From the cell containing the given text, extract its center point as [x, y] coordinate. 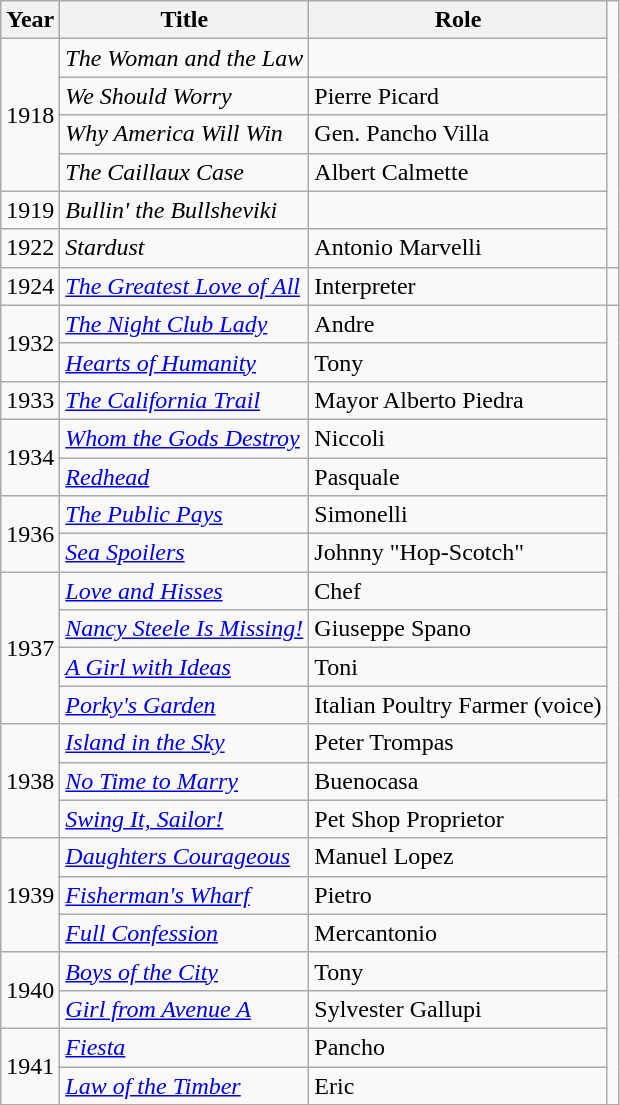
Year [30, 20]
Italian Poultry Farmer (voice) [458, 705]
1934 [30, 457]
Boys of the City [184, 971]
Title [184, 20]
The California Trail [184, 400]
The Woman and the Law [184, 58]
1938 [30, 781]
Hearts of Humanity [184, 362]
The Caillaux Case [184, 172]
Island in the Sky [184, 743]
Mercantonio [458, 933]
1924 [30, 286]
Pasquale [458, 477]
1941 [30, 1066]
We Should Worry [184, 96]
Girl from Avenue A [184, 1009]
Porky's Garden [184, 705]
Redhead [184, 477]
No Time to Marry [184, 781]
Law of the Timber [184, 1085]
Pierre Picard [458, 96]
Why America Will Win [184, 134]
Fisherman's Wharf [184, 895]
Love and Hisses [184, 591]
Antonio Marvelli [458, 248]
1937 [30, 648]
The Night Club Lady [184, 324]
Nancy Steele Is Missing! [184, 629]
Albert Calmette [458, 172]
Niccoli [458, 438]
1918 [30, 115]
A Girl with Ideas [184, 667]
The Greatest Love of All [184, 286]
Interpreter [458, 286]
Swing It, Sailor! [184, 819]
Eric [458, 1085]
Pietro [458, 895]
1939 [30, 895]
Mayor Alberto Piedra [458, 400]
Giuseppe Spano [458, 629]
Bullin' the Bullsheviki [184, 210]
1932 [30, 343]
1940 [30, 990]
Whom the Gods Destroy [184, 438]
Chef [458, 591]
Full Confession [184, 933]
Sea Spoilers [184, 553]
The Public Pays [184, 515]
Pet Shop Proprietor [458, 819]
Buenocasa [458, 781]
1933 [30, 400]
Peter Trompas [458, 743]
Daughters Courageous [184, 857]
Role [458, 20]
Stardust [184, 248]
Andre [458, 324]
Sylvester Gallupi [458, 1009]
1922 [30, 248]
1936 [30, 534]
Pancho [458, 1047]
Simonelli [458, 515]
Fiesta [184, 1047]
1919 [30, 210]
Gen. Pancho Villa [458, 134]
Toni [458, 667]
Manuel Lopez [458, 857]
Johnny "Hop-Scotch" [458, 553]
